Pinpoint the cell where the given text exists, returning its [x, y] midpoint coordinate. 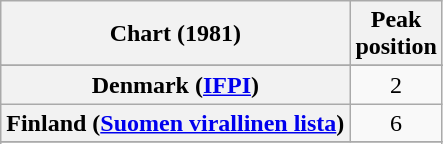
2 [396, 85]
Peakposition [396, 34]
Finland (Suomen virallinen lista) [176, 123]
6 [396, 123]
Denmark (IFPI) [176, 85]
Chart (1981) [176, 34]
